Provide the (x, y) coordinate of the cell's center where the given text is located.  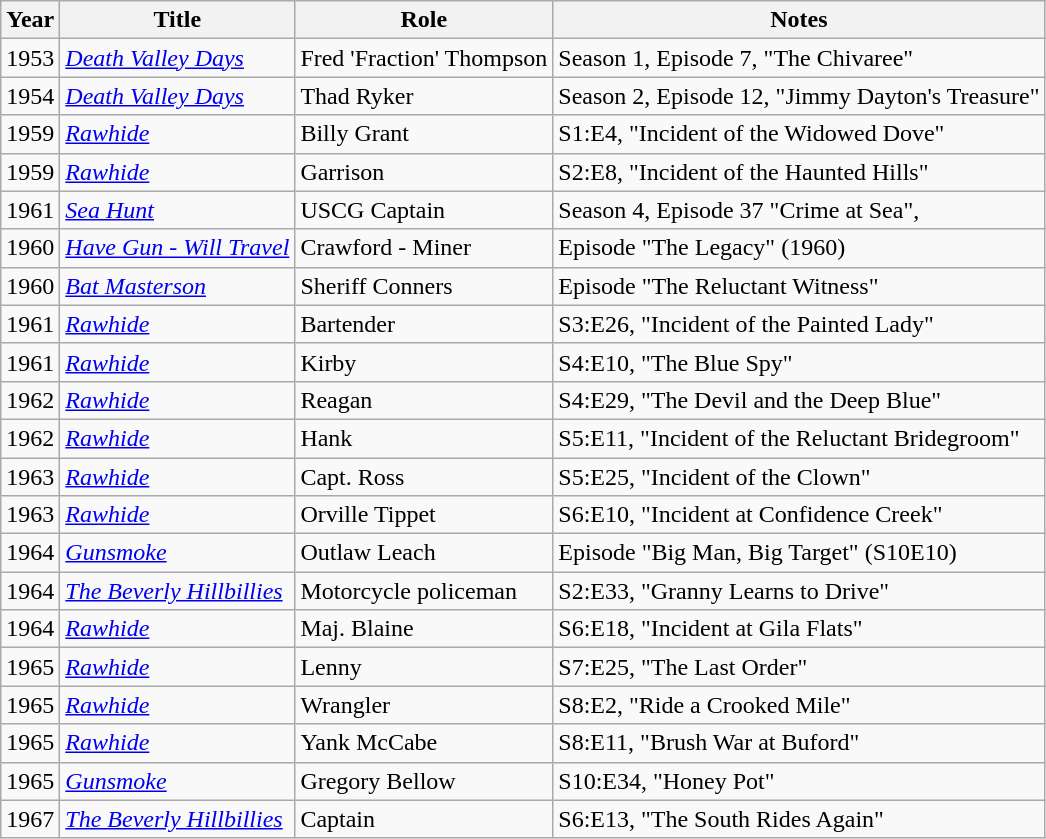
1967 (30, 819)
Sea Hunt (178, 210)
Have Gun - Will Travel (178, 248)
S4:E29, "The Devil and the Deep Blue" (799, 400)
S3:E26, "Incident of the Painted Lady" (799, 324)
S6:E10, "Incident at Confidence Creek" (799, 515)
USCG Captain (424, 210)
S6:E18, "Incident at Gila Flats" (799, 629)
Orville Tippet (424, 515)
Episode "The Reluctant Witness" (799, 286)
Gregory Bellow (424, 781)
Thad Ryker (424, 96)
Reagan (424, 400)
S10:E34, "Honey Pot" (799, 781)
S8:E2, "Ride a Crooked Mile" (799, 705)
S1:E4, "Incident of the Widowed Dove" (799, 134)
Kirby (424, 362)
Captain (424, 819)
Hank (424, 438)
Season 2, Episode 12, "Jimmy Dayton's Treasure" (799, 96)
Capt. Ross (424, 477)
Season 4, Episode 37 "Crime at Sea", (799, 210)
Season 1, Episode 7, "The Chivaree" (799, 58)
Garrison (424, 172)
Notes (799, 20)
Role (424, 20)
Lenny (424, 667)
Bartender (424, 324)
Outlaw Leach (424, 553)
Episode "Big Man, Big Target" (S10E10) (799, 553)
Wrangler (424, 705)
Title (178, 20)
Yank McCabe (424, 743)
S6:E13, "The South Rides Again" (799, 819)
S5:E11, "Incident of the Reluctant Bridegroom" (799, 438)
Episode "The Legacy" (1960) (799, 248)
S7:E25, "The Last Order" (799, 667)
S5:E25, "Incident of the Clown" (799, 477)
Maj. Blaine (424, 629)
Crawford - Miner (424, 248)
Motorcycle policeman (424, 591)
S4:E10, "The Blue Spy" (799, 362)
Fred 'Fraction' Thompson (424, 58)
S2:E8, "Incident of the Haunted Hills" (799, 172)
S8:E11, "Brush War at Buford" (799, 743)
1954 (30, 96)
Billy Grant (424, 134)
1953 (30, 58)
S2:E33, "Granny Learns to Drive" (799, 591)
Year (30, 20)
Sheriff Conners (424, 286)
Bat Masterson (178, 286)
